Output the [x, y] coordinate of the center of the cell containing the given text.  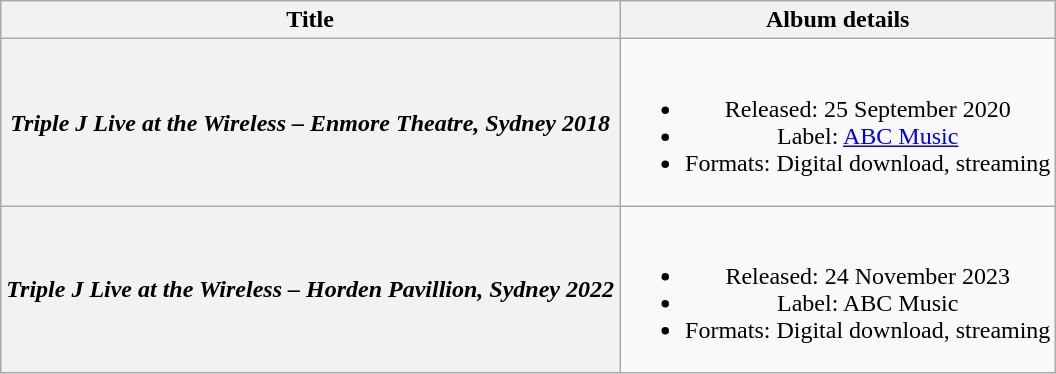
Triple J Live at the Wireless – Horden Pavillion, Sydney 2022 [310, 290]
Title [310, 20]
Released: 25 September 2020Label: ABC MusicFormats: Digital download, streaming [838, 122]
Album details [838, 20]
Triple J Live at the Wireless – Enmore Theatre, Sydney 2018 [310, 122]
Released: 24 November 2023Label: ABC MusicFormats: Digital download, streaming [838, 290]
